Detect which cell encompasses the target text, then output its [X, Y] center coordinate. 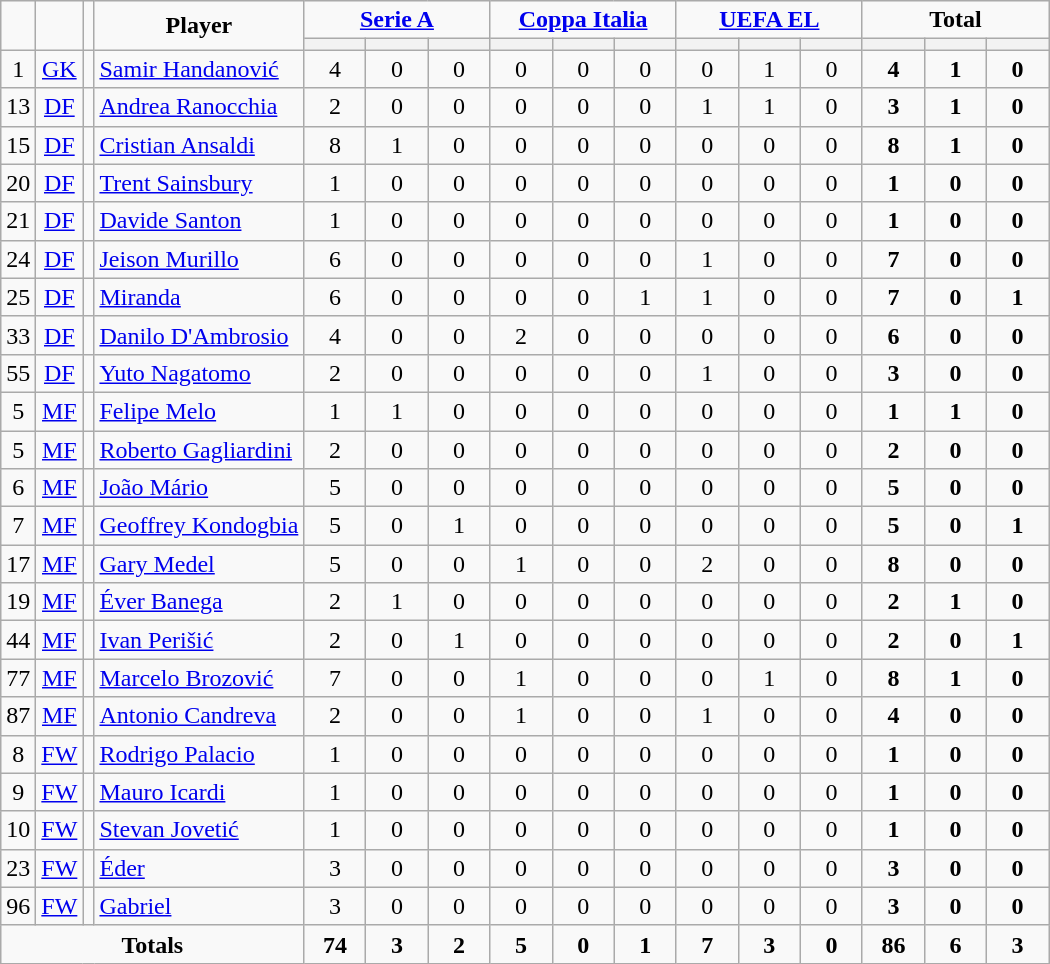
23 [18, 868]
Trent Sainsbury [199, 183]
10 [18, 830]
Antonio Candreva [199, 716]
Coppa Italia [583, 20]
55 [18, 373]
Danilo D'Ambrosio [199, 335]
Ivan Perišić [199, 640]
Yuto Nagatomo [199, 373]
Miranda [199, 297]
Marcelo Brozović [199, 678]
24 [18, 259]
74 [335, 944]
Roberto Gagliardini [199, 449]
86 [893, 944]
33 [18, 335]
Samir Handanović [199, 69]
15 [18, 145]
44 [18, 640]
Gabriel [199, 906]
Davide Santon [199, 221]
Cristian Ansaldi [199, 145]
Felipe Melo [199, 411]
Serie A [397, 20]
Gary Medel [199, 564]
Total [955, 20]
20 [18, 183]
Geoffrey Kondogbia [199, 526]
João Mário [199, 488]
Stevan Jovetić [199, 830]
19 [18, 602]
13 [18, 107]
Éder [199, 868]
17 [18, 564]
9 [18, 792]
Player [199, 26]
UEFA EL [769, 20]
Jeison Murillo [199, 259]
Andrea Ranocchia [199, 107]
Éver Banega [199, 602]
25 [18, 297]
77 [18, 678]
87 [18, 716]
Totals [152, 944]
21 [18, 221]
96 [18, 906]
Rodrigo Palacio [199, 754]
Mauro Icardi [199, 792]
GK [60, 69]
